Find where the given text appears and provide that cell's center as (X, Y) coordinate. 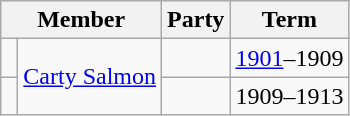
Member (82, 20)
Carty Salmon (90, 77)
Party (196, 20)
Term (290, 20)
1901–1909 (290, 58)
1909–1913 (290, 96)
